From the cell containing the given text, extract its center point as (x, y) coordinate. 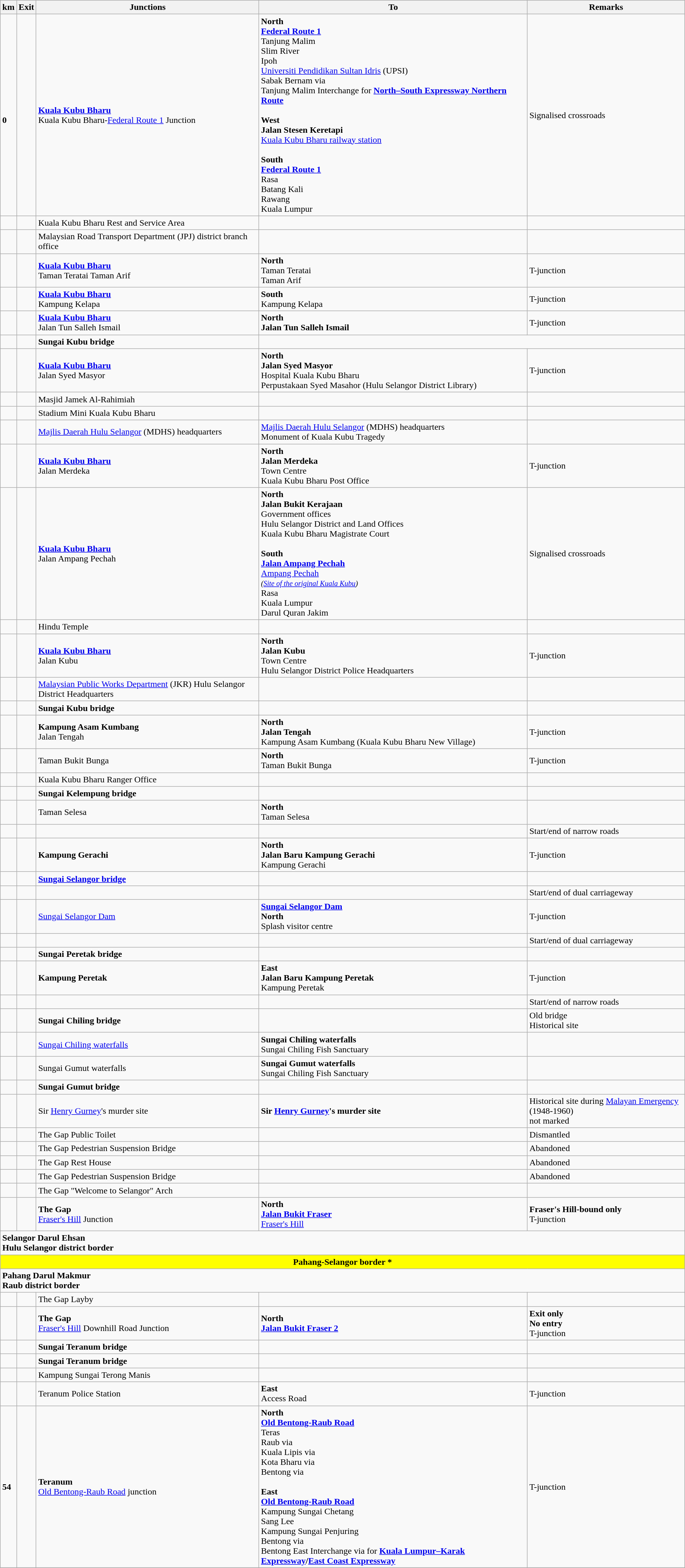
NorthJalan Baru Kampung GerachiKampung Gerachi (393, 855)
Kuala Kubu BharuJalan Syed Masyor (148, 370)
NorthJalan TengahKampung Asam Kumbang (Kuala Kubu Bharu New Village) (393, 732)
Sungai Gumut waterfalls (148, 1068)
Historical site during Malayan Emergency (1948-1960)not marked (606, 1111)
Kuala Kubu Bharu Rest and Service Area (148, 223)
Sungai Gumut waterfalls Sungai Chiling Fish Sanctuary (393, 1068)
The Gap Rest House (148, 1162)
Kampung Peretak (148, 978)
Kampung Sungai Terong Manis (148, 1375)
The Gap Layby (148, 1300)
Sungai Selangor DamNorthSplash visitor centre (393, 916)
EastAccess Road (393, 1394)
The GapFraser's Hill Junction (148, 1214)
Pahang Darul MakmurRaub district border (342, 1281)
54 (8, 1486)
The GapFraser's Hill Downhill Road Junction (148, 1323)
North Jalan Bukit FraserFraser's Hill (393, 1214)
Remarks (606, 7)
NorthTaman Bukit Bunga (393, 761)
EastJalan Baru Kampung PeretakKampung Peretak (393, 978)
Stadium Mini Kuala Kubu Bharu (148, 413)
Sungai Chiling waterfalls Sungai Chiling Fish Sanctuary (393, 1045)
NorthTaman TerataiTaman Arif (393, 270)
Taman Selesa (148, 812)
Majlis Daerah Hulu Selangor (MDHS) headquartersMonument of Kuala Kubu Tragedy (393, 432)
Junctions (148, 7)
Sungai Gumut bridge (148, 1087)
Kampung Gerachi (148, 855)
Kuala Kubu BharuKampung Kelapa (148, 299)
Dismantled (606, 1135)
Sungai Selangor bridge (148, 879)
NorthJalan KubuTown CentreHulu Selangor District Police Headquarters (393, 655)
NorthJalan Tun Salleh Ismail (393, 323)
NorthJalan MerdekaTown CentreKuala Kubu Bharu Post Office (393, 466)
Masjid Jamek Al-Rahimiah (148, 399)
km (8, 7)
The Gap Public Toilet (148, 1135)
Sungai Peretak bridge (148, 954)
0 (8, 115)
Fraser's Hill-bound onlyT-junction (606, 1214)
Majlis Daerah Hulu Selangor (MDHS) headquarters (148, 432)
TeranumOld Bentong-Raub Road junction (148, 1486)
Kuala Kubu BharuJalan Merdeka (148, 466)
Exit (26, 7)
SouthKampung Kelapa (393, 299)
Kuala Kubu BharuJalan Kubu (148, 655)
Hindu Temple (148, 627)
Exit onlyNo entryT-junction (606, 1323)
Malaysian Road Transport Department (JPJ) district branch office (148, 241)
North Jalan Bukit Fraser 2 (393, 1323)
To (393, 7)
Kampung Asam KumbangJalan Tengah (148, 732)
Sungai Chiling waterfalls (148, 1045)
Kuala Kubu BharuTaman Teratai Taman Arif (148, 270)
Taman Bukit Bunga (148, 761)
Sungai Chiling bridge (148, 1020)
Kuala Kubu Bharu Ranger Office (148, 779)
NorthJalan Syed MasyorHospital Kuala Kubu Bharu Perpustakaan Syed Masahor (Hulu Selangor District Library) (393, 370)
Selangor Darul EhsanHulu Selangor district border (342, 1243)
Malaysian Public Works Department (JKR) Hulu Selangor District Headquarters (148, 689)
Old bridgeHistorical site (606, 1020)
The Gap "Welcome to Selangor" Arch (148, 1190)
Sungai Kelempung bridge (148, 793)
Sungai Selangor Dam (148, 916)
Kuala Kubu BharuJalan Ampang Pechah (148, 554)
Kuala Kubu BharuKuala Kubu Bharu-Federal Route 1 Junction (148, 115)
NorthTaman Selesa (393, 812)
Pahang-Selangor border * (342, 1261)
Teranum Police Station (148, 1394)
Kuala Kubu BharuJalan Tun Salleh Ismail (148, 323)
